Output the (x, y) coordinate of the center of the cell containing the given text.  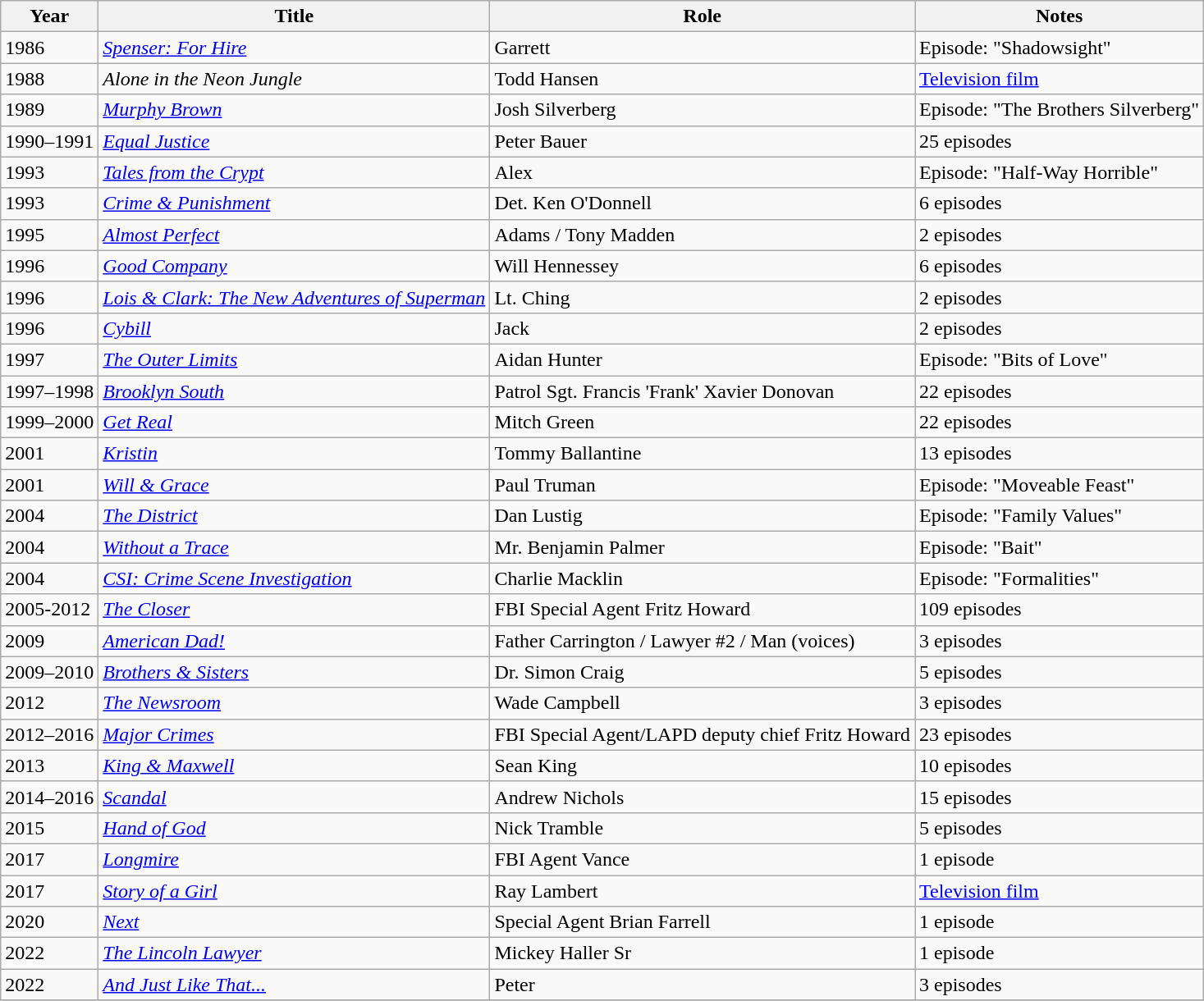
2013 (49, 766)
Mickey Haller Sr (703, 953)
Peter (703, 985)
Episode: "Family Values" (1059, 516)
Josh Silverberg (703, 110)
109 episodes (1059, 610)
2005-2012 (49, 610)
Will & Grace (294, 485)
Episode: "Bits of Love" (1059, 359)
Aidan Hunter (703, 359)
Special Agent Brian Farrell (703, 922)
23 episodes (1059, 734)
Det. Ken O'Donnell (703, 203)
The Newsroom (294, 703)
Episode: "Formalities" (1059, 578)
Peter Bauer (703, 141)
Longmire (294, 859)
FBI Agent Vance (703, 859)
Crime & Punishment (294, 203)
Todd Hansen (703, 79)
1995 (49, 235)
1997 (49, 359)
The Lincoln Lawyer (294, 953)
Brothers & Sisters (294, 672)
1989 (49, 110)
15 episodes (1059, 797)
FBI Special Agent Fritz Howard (703, 610)
1990–1991 (49, 141)
2012 (49, 703)
Kristin (294, 454)
FBI Special Agent/LAPD deputy chief Fritz Howard (703, 734)
Garrett (703, 48)
Cybill (294, 328)
Sean King (703, 766)
Lois & Clark: The New Adventures of Superman (294, 297)
Next (294, 922)
1986 (49, 48)
Wade Campbell (703, 703)
Alex (703, 172)
2020 (49, 922)
25 episodes (1059, 141)
Dan Lustig (703, 516)
Jack (703, 328)
2009 (49, 641)
Nick Tramble (703, 828)
Lt. Ching (703, 297)
Without a Trace (294, 547)
And Just Like That... (294, 985)
Adams / Tony Madden (703, 235)
Good Company (294, 266)
Ray Lambert (703, 890)
Mr. Benjamin Palmer (703, 547)
Role (703, 16)
Father Carrington / Lawyer #2 / Man (voices) (703, 641)
13 episodes (1059, 454)
Episode: "Shadowsight" (1059, 48)
Notes (1059, 16)
Tales from the Crypt (294, 172)
Episode: "Moveable Feast" (1059, 485)
Alone in the Neon Jungle (294, 79)
Tommy Ballantine (703, 454)
Murphy Brown (294, 110)
Story of a Girl (294, 890)
Title (294, 16)
Patrol Sgt. Francis 'Frank' Xavier Donovan (703, 391)
King & Maxwell (294, 766)
American Dad! (294, 641)
Year (49, 16)
The Outer Limits (294, 359)
2015 (49, 828)
Will Hennessey (703, 266)
Paul Truman (703, 485)
1997–1998 (49, 391)
Almost Perfect (294, 235)
Andrew Nichols (703, 797)
Mitch Green (703, 423)
2009–2010 (49, 672)
Major Crimes (294, 734)
The District (294, 516)
10 episodes (1059, 766)
Episode: "Half-Way Horrible" (1059, 172)
The Closer (294, 610)
2014–2016 (49, 797)
Scandal (294, 797)
Spenser: For Hire (294, 48)
Brooklyn South (294, 391)
CSI: Crime Scene Investigation (294, 578)
Hand of God (294, 828)
Dr. Simon Craig (703, 672)
1988 (49, 79)
Equal Justice (294, 141)
Episode: "Bait" (1059, 547)
Charlie Macklin (703, 578)
Episode: "The Brothers Silverberg" (1059, 110)
2012–2016 (49, 734)
Get Real (294, 423)
1999–2000 (49, 423)
